Find where the given text appears and provide that cell's center as [X, Y] coordinate. 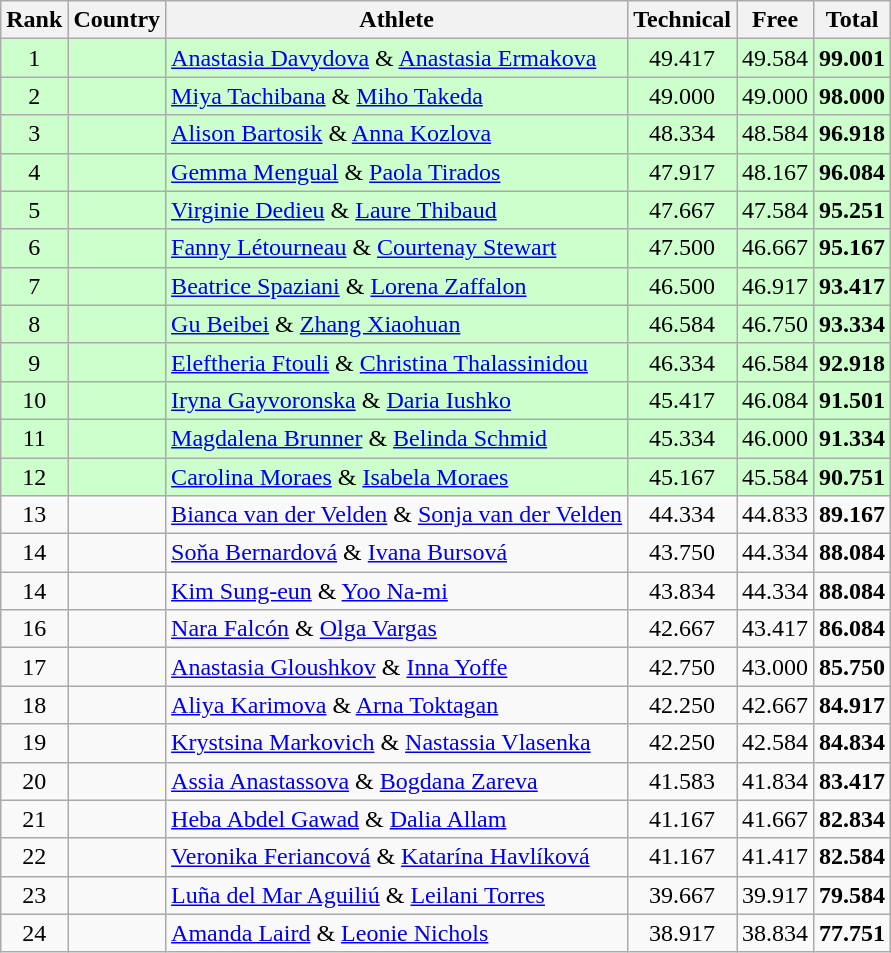
20 [34, 781]
Heba Abdel Gawad & Dalia Allam [397, 819]
47.500 [682, 248]
93.334 [852, 324]
Veronika Feriancová & Katarína Havlíková [397, 857]
45.417 [682, 400]
18 [34, 705]
24 [34, 933]
44.833 [776, 515]
92.918 [852, 362]
46.917 [776, 286]
46.500 [682, 286]
Anastasia Gloushkov & Inna Yoffe [397, 667]
47.584 [776, 210]
79.584 [852, 895]
Anastasia Davydova & Anastasia Ermakova [397, 58]
43.834 [682, 591]
17 [34, 667]
Krystsina Markovich & Nastassia Vlasenka [397, 743]
10 [34, 400]
23 [34, 895]
16 [34, 629]
Country [117, 20]
Miya Tachibana & Miho Takeda [397, 96]
Bianca van der Velden & Sonja van der Velden [397, 515]
46.667 [776, 248]
89.167 [852, 515]
Total [852, 20]
47.667 [682, 210]
49.417 [682, 58]
43.000 [776, 667]
95.167 [852, 248]
39.917 [776, 895]
45.167 [682, 477]
46.000 [776, 438]
13 [34, 515]
41.667 [776, 819]
Gu Beibei & Zhang Xiaohuan [397, 324]
43.417 [776, 629]
42.584 [776, 743]
Soňa Bernardová & Ivana Bursová [397, 553]
Alison Bartosik & Anna Kozlova [397, 134]
96.918 [852, 134]
Fanny Létourneau & Courtenay Stewart [397, 248]
Magdalena Brunner & Belinda Schmid [397, 438]
Iryna Gayvoronska & Daria Iushko [397, 400]
43.750 [682, 553]
99.001 [852, 58]
Nara Falcón & Olga Vargas [397, 629]
22 [34, 857]
Amanda Laird & Leonie Nichols [397, 933]
5 [34, 210]
Free [776, 20]
86.084 [852, 629]
77.751 [852, 933]
45.334 [682, 438]
38.917 [682, 933]
48.584 [776, 134]
2 [34, 96]
Assia Anastassova & Bogdana Zareva [397, 781]
Technical [682, 20]
85.750 [852, 667]
46.750 [776, 324]
46.084 [776, 400]
Aliya Karimova & Arna Toktagan [397, 705]
82.584 [852, 857]
84.834 [852, 743]
91.501 [852, 400]
84.917 [852, 705]
8 [34, 324]
48.334 [682, 134]
82.834 [852, 819]
90.751 [852, 477]
7 [34, 286]
Rank [34, 20]
1 [34, 58]
41.583 [682, 781]
46.334 [682, 362]
98.000 [852, 96]
Gemma Mengual & Paola Tirados [397, 172]
9 [34, 362]
Virginie Dedieu & Laure Thibaud [397, 210]
83.417 [852, 781]
Luña del Mar Aguiliú & Leilani Torres [397, 895]
6 [34, 248]
39.667 [682, 895]
11 [34, 438]
41.417 [776, 857]
Eleftheria Ftouli & Christina Thalassinidou [397, 362]
Beatrice Spaziani & Lorena Zaffalon [397, 286]
12 [34, 477]
3 [34, 134]
19 [34, 743]
91.334 [852, 438]
21 [34, 819]
Athlete [397, 20]
Kim Sung-eun & Yoo Na-mi [397, 591]
38.834 [776, 933]
93.417 [852, 286]
48.167 [776, 172]
42.750 [682, 667]
45.584 [776, 477]
96.084 [852, 172]
49.584 [776, 58]
41.834 [776, 781]
4 [34, 172]
95.251 [852, 210]
Carolina Moraes & Isabela Moraes [397, 477]
47.917 [682, 172]
